Extract the (x, y) coordinate from the center of the cell holding the provided text.  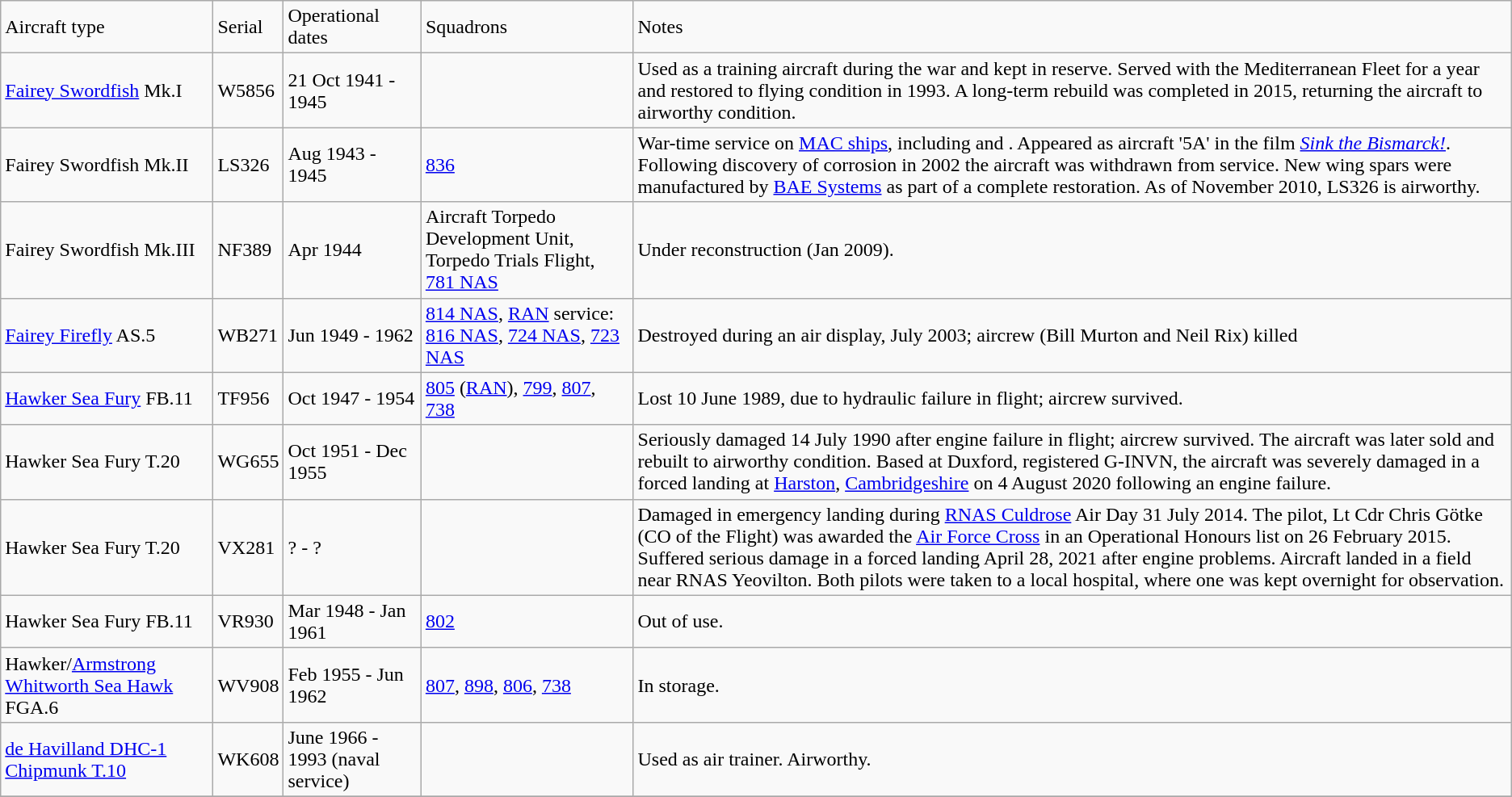
Fairey Swordfish Mk.I (107, 90)
LS326 (249, 165)
Under reconstruction (Jan 2009). (1073, 250)
Used as air trainer. Airworthy. (1073, 759)
Aircraft Torpedo Development Unit, Torpedo Trials Flight, 781 NAS (527, 250)
807, 898, 806, 738 (527, 685)
21 Oct 1941 - 1945 (352, 90)
WB271 (249, 335)
? - ? (352, 547)
WG655 (249, 462)
Serial (249, 27)
VX281 (249, 547)
WV908 (249, 685)
Out of use. (1073, 622)
Destroyed during an air display, July 2003; aircrew (Bill Murton and Neil Rix) killed (1073, 335)
Oct 1951 - Dec 1955 (352, 462)
de Havilland DHC-1 Chipmunk T.10 (107, 759)
Oct 1947 - 1954 (352, 399)
Fairey Firefly AS.5 (107, 335)
805 (RAN), 799, 807, 738 (527, 399)
802 (527, 622)
Fairey Swordfish Mk.II (107, 165)
Apr 1944 (352, 250)
June 1966 - 1993 (naval service) (352, 759)
Aircraft type (107, 27)
NF389 (249, 250)
Lost 10 June 1989, due to hydraulic failure in flight; aircrew survived. (1073, 399)
TF956 (249, 399)
Fairey Swordfish Mk.III (107, 250)
Aug 1943 - 1945 (352, 165)
814 NAS, RAN service: 816 NAS, 724 NAS, 723 NAS (527, 335)
Hawker/Armstrong Whitworth Sea Hawk FGA.6 (107, 685)
VR930 (249, 622)
Notes (1073, 27)
Operational dates (352, 27)
Feb 1955 - Jun 1962 (352, 685)
W5856 (249, 90)
836 (527, 165)
WK608 (249, 759)
Jun 1949 - 1962 (352, 335)
Squadrons (527, 27)
Mar 1948 - Jan 1961 (352, 622)
In storage. (1073, 685)
